Find where the given text appears and provide that cell's center as (X, Y) coordinate. 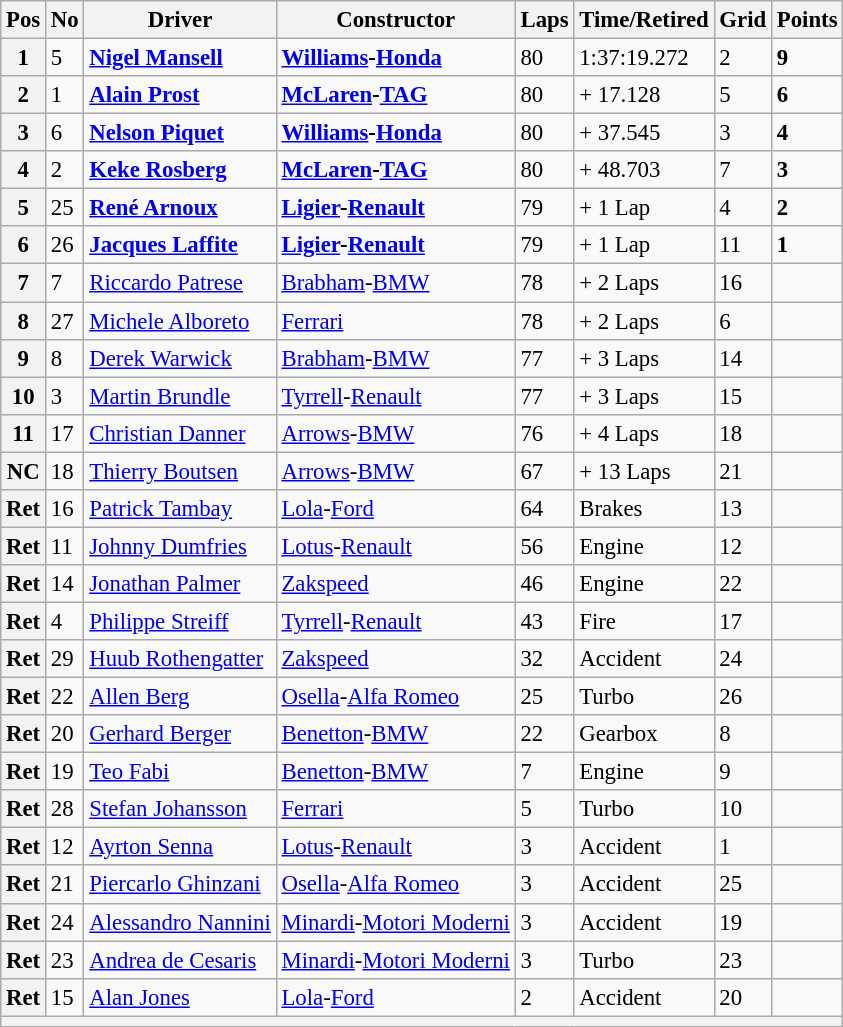
Brakes (644, 509)
Fire (644, 621)
Alessandro Nannini (180, 922)
Riccardo Patrese (180, 283)
46 (544, 584)
Constructor (396, 20)
64 (544, 509)
Jacques Laffite (180, 245)
No (65, 20)
Alan Jones (180, 997)
Thierry Boutsen (180, 471)
René Arnoux (180, 208)
Andrea de Cesaris (180, 960)
67 (544, 471)
27 (65, 321)
Driver (180, 20)
+ 37.545 (644, 133)
Alain Prost (180, 95)
Stefan Johansson (180, 809)
Christian Danner (180, 433)
+ 13 Laps (644, 471)
Piercarlo Ghinzani (180, 885)
Laps (544, 20)
Points (806, 20)
Time/Retired (644, 20)
Jonathan Palmer (180, 584)
Martin Brundle (180, 396)
28 (65, 809)
Patrick Tambay (180, 509)
1:37:19.272 (644, 58)
43 (544, 621)
Nelson Piquet (180, 133)
29 (65, 659)
76 (544, 433)
Nigel Mansell (180, 58)
32 (544, 659)
Huub Rothengatter (180, 659)
Michele Alboreto (180, 321)
Derek Warwick (180, 358)
Gerhard Berger (180, 734)
Ayrton Senna (180, 847)
+ 48.703 (644, 170)
+ 17.128 (644, 95)
Pos (24, 20)
Teo Fabi (180, 772)
Grid (742, 20)
56 (544, 546)
NC (24, 471)
Gearbox (644, 734)
Johnny Dumfries (180, 546)
Keke Rosberg (180, 170)
+ 4 Laps (644, 433)
13 (742, 509)
Allen Berg (180, 697)
Philippe Streiff (180, 621)
